Find where the given text appears and provide that cell's center as [X, Y] coordinate. 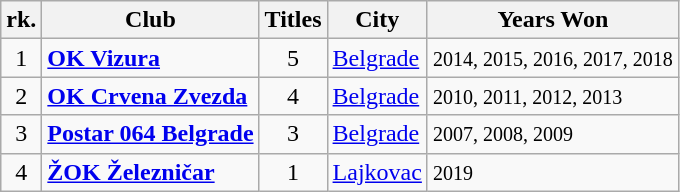
Years Won [552, 20]
Postar 064 Belgrade [150, 134]
5 [293, 58]
OK Vizura [150, 58]
2014, 2015, 2016, 2017, 2018 [552, 58]
Titles [293, 20]
2007, 2008, 2009 [552, 134]
Club [150, 20]
Lajkovac [377, 172]
City [377, 20]
OK Crvena Zvezda [150, 96]
2010, 2011, 2012, 2013 [552, 96]
rk. [22, 20]
2019 [552, 172]
2 [22, 96]
ŽOK Železničar [150, 172]
